Find where the given text appears and provide that cell's center as [X, Y] coordinate. 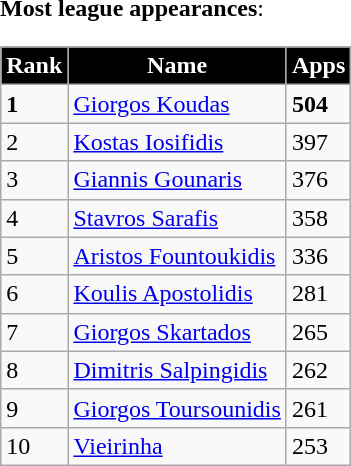
376 [318, 180]
Dimitris Salpingidis [178, 370]
397 [318, 142]
504 [318, 104]
265 [318, 332]
1 [34, 104]
5 [34, 256]
6 [34, 294]
4 [34, 218]
Apps [318, 66]
2 [34, 142]
3 [34, 180]
8 [34, 370]
9 [34, 408]
281 [318, 294]
Vieirinha [178, 446]
336 [318, 256]
Stavros Sarafis [178, 218]
10 [34, 446]
358 [318, 218]
7 [34, 332]
Aristos Fountoukidis [178, 256]
Giorgos Toursounidis [178, 408]
Koulis Apostolidis [178, 294]
Giorgos Koudas [178, 104]
Name [178, 66]
Giannis Gounaris [178, 180]
253 [318, 446]
261 [318, 408]
262 [318, 370]
Rank [34, 66]
Kostas Iosifidis [178, 142]
Giorgos Skartados [178, 332]
